Extract the (x, y) coordinate from the center of the cell holding the provided text.  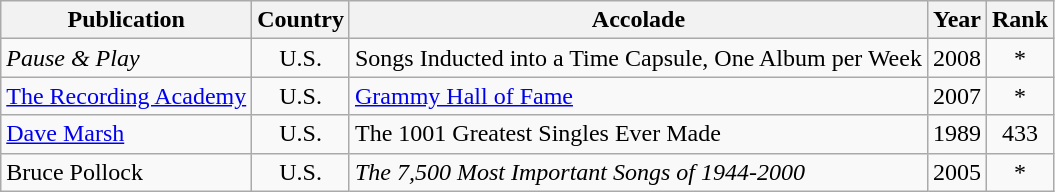
Rank (1020, 20)
433 (1020, 134)
The 1001 Greatest Singles Ever Made (638, 134)
Year (956, 20)
2008 (956, 58)
Grammy Hall of Fame (638, 96)
The Recording Academy (126, 96)
Country (301, 20)
Dave Marsh (126, 134)
Publication (126, 20)
The 7,500 Most Important Songs of 1944-2000 (638, 172)
Accolade (638, 20)
2005 (956, 172)
Pause & Play (126, 58)
1989 (956, 134)
Bruce Pollock (126, 172)
2007 (956, 96)
Songs Inducted into a Time Capsule, One Album per Week (638, 58)
